Locate the cell with the specified text and output its [X, Y] center coordinate. 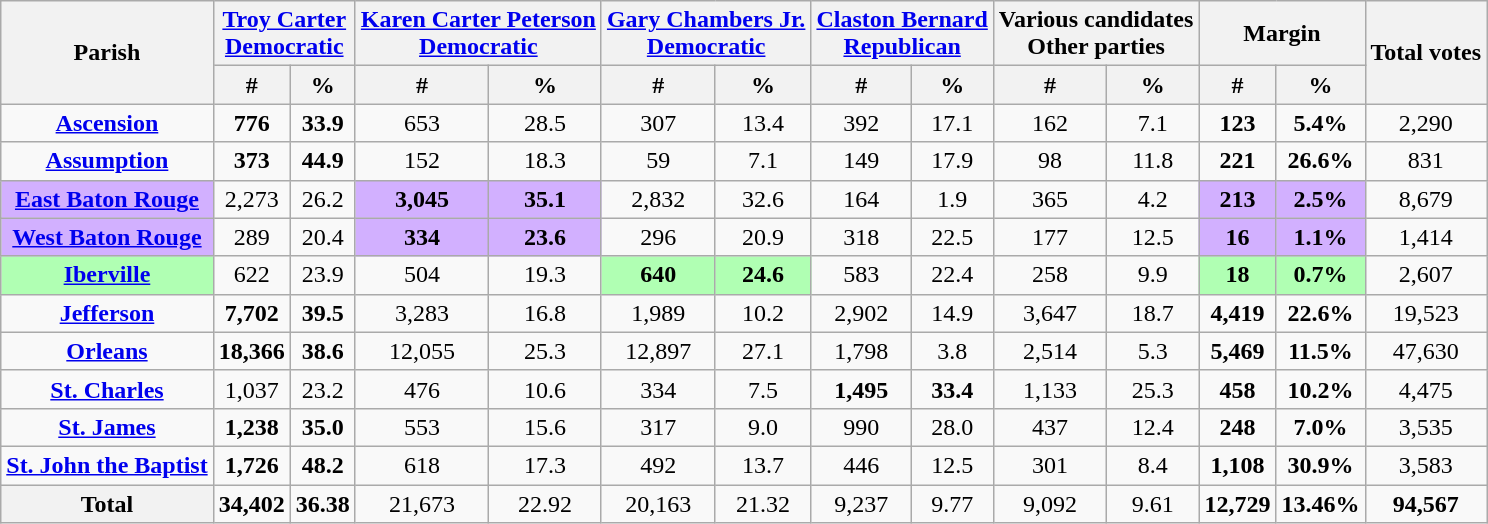
164 [861, 199]
28.0 [952, 427]
20.4 [322, 237]
Iberville [107, 275]
296 [658, 237]
12.4 [1153, 427]
9.77 [952, 503]
Margin [1282, 34]
22.4 [952, 275]
2,290 [1426, 123]
492 [658, 465]
8.4 [1153, 465]
21,673 [422, 503]
18.7 [1153, 313]
149 [861, 161]
Gary Chambers Jr.Democratic [706, 34]
5.3 [1153, 351]
17.1 [952, 123]
618 [422, 465]
Claston BernardRepublican [902, 34]
13.4 [763, 123]
Orleans [107, 351]
17.9 [952, 161]
23.9 [322, 275]
12,897 [658, 351]
23.2 [322, 389]
653 [422, 123]
Parish [107, 52]
583 [861, 275]
Various candidatesOther parties [1096, 34]
446 [861, 465]
3,045 [422, 199]
1,037 [252, 389]
2.5% [1320, 199]
11.5% [1320, 351]
2,902 [861, 313]
1,989 [658, 313]
4.2 [1153, 199]
16.8 [546, 313]
33.9 [322, 123]
33.4 [952, 389]
990 [861, 427]
4,419 [1238, 313]
392 [861, 123]
35.1 [546, 199]
622 [252, 275]
1,108 [1238, 465]
7,702 [252, 313]
12,055 [422, 351]
59 [658, 161]
1.9 [952, 199]
48.2 [322, 465]
3,535 [1426, 427]
20.9 [763, 237]
10.2 [763, 313]
27.1 [763, 351]
32.6 [763, 199]
9,237 [861, 503]
1.1% [1320, 237]
17.3 [546, 465]
Troy CarterDemocratic [284, 34]
12,729 [1238, 503]
14.9 [952, 313]
3,283 [422, 313]
10.2% [1320, 389]
30.9% [1320, 465]
221 [1238, 161]
18,366 [252, 351]
22.5 [952, 237]
2,832 [658, 199]
22.92 [546, 503]
20,163 [658, 503]
98 [1050, 161]
38.6 [322, 351]
Total [107, 503]
317 [658, 427]
1,798 [861, 351]
22.6% [1320, 313]
373 [252, 161]
437 [1050, 427]
13.46% [1320, 503]
1,726 [252, 465]
640 [658, 275]
5,469 [1238, 351]
13.7 [763, 465]
2,514 [1050, 351]
152 [422, 161]
9.61 [1153, 503]
2,273 [252, 199]
St. Charles [107, 389]
28.5 [546, 123]
318 [861, 237]
213 [1238, 199]
4,475 [1426, 389]
1,495 [861, 389]
476 [422, 389]
7.0% [1320, 427]
39.5 [322, 313]
9.9 [1153, 275]
776 [252, 123]
365 [1050, 199]
5.4% [1320, 123]
47,630 [1426, 351]
9.0 [763, 427]
Jefferson [107, 313]
8,679 [1426, 199]
23.6 [546, 237]
16 [1238, 237]
162 [1050, 123]
258 [1050, 275]
East Baton Rouge [107, 199]
15.6 [546, 427]
18 [1238, 275]
289 [252, 237]
21.32 [763, 503]
24.6 [763, 275]
248 [1238, 427]
Ascension [107, 123]
123 [1238, 123]
553 [422, 427]
3.8 [952, 351]
3,647 [1050, 313]
1,133 [1050, 389]
458 [1238, 389]
1,238 [252, 427]
0.7% [1320, 275]
10.6 [546, 389]
177 [1050, 237]
26.6% [1320, 161]
9,092 [1050, 503]
West Baton Rouge [107, 237]
2,607 [1426, 275]
Karen Carter PetersonDemocratic [478, 34]
36.38 [322, 503]
1,414 [1426, 237]
Total votes [1426, 52]
26.2 [322, 199]
19.3 [546, 275]
307 [658, 123]
St. John the Baptist [107, 465]
3,583 [1426, 465]
11.8 [1153, 161]
7.5 [763, 389]
301 [1050, 465]
19,523 [1426, 313]
34,402 [252, 503]
Assumption [107, 161]
44.9 [322, 161]
94,567 [1426, 503]
504 [422, 275]
831 [1426, 161]
18.3 [546, 161]
St. James [107, 427]
35.0 [322, 427]
